Scan for the cell matching the given text and deliver its (X, Y) coordinate at center. 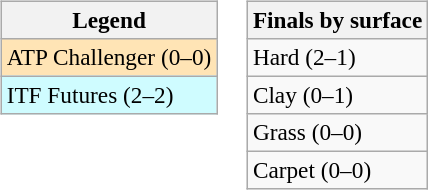
Legend (108, 20)
Carpet (0–0) (337, 171)
Clay (0–1) (337, 95)
ITF Futures (2–2) (108, 95)
Hard (2–1) (337, 57)
ATP Challenger (0–0) (108, 57)
Finals by surface (337, 20)
Grass (0–0) (337, 133)
